Locate the cell with the specified text and output its (X, Y) center coordinate. 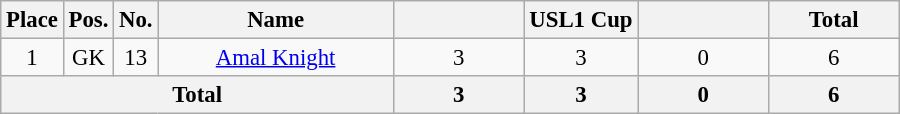
No. (136, 20)
13 (136, 58)
Name (276, 20)
Pos. (88, 20)
USL1 Cup (581, 20)
Place (32, 20)
1 (32, 58)
Amal Knight (276, 58)
GK (88, 58)
